Find where the given text appears and provide that cell's center as (X, Y) coordinate. 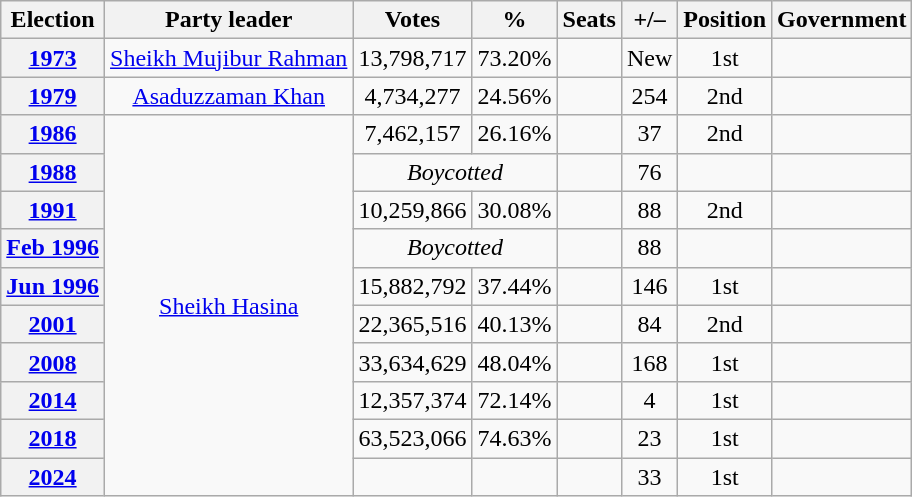
33 (649, 477)
2001 (53, 324)
33,634,629 (412, 362)
Sheikh Hasina (229, 306)
2024 (53, 477)
1991 (53, 210)
2018 (53, 438)
23 (649, 438)
4,734,277 (412, 96)
12,357,374 (412, 400)
% (514, 20)
New (649, 58)
Election (53, 20)
1973 (53, 58)
Votes (412, 20)
146 (649, 286)
76 (649, 172)
Seats (589, 20)
63,523,066 (412, 438)
22,365,516 (412, 324)
40.13% (514, 324)
168 (649, 362)
+/– (649, 20)
Sheikh Mujibur Rahman (229, 58)
254 (649, 96)
84 (649, 324)
7,462,157 (412, 134)
72.14% (514, 400)
Party leader (229, 20)
37 (649, 134)
Feb 1996 (53, 248)
30.08% (514, 210)
48.04% (514, 362)
1988 (53, 172)
15,882,792 (412, 286)
4 (649, 400)
1979 (53, 96)
24.56% (514, 96)
10,259,866 (412, 210)
74.63% (514, 438)
Jun 1996 (53, 286)
Position (725, 20)
2014 (53, 400)
1986 (53, 134)
Asaduzzaman Khan (229, 96)
13,798,717 (412, 58)
Government (842, 20)
26.16% (514, 134)
37.44% (514, 286)
2008 (53, 362)
73.20% (514, 58)
